Identify which cell holds the provided text, then report its [x, y] central coordinate. 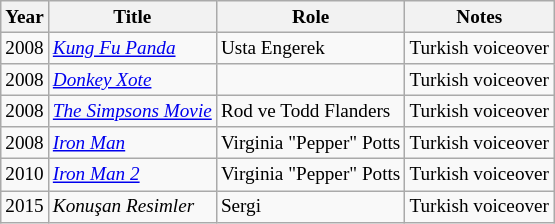
Iron Man 2 [132, 175]
Kung Fu Panda [132, 48]
Title [132, 17]
Role [310, 17]
Usta Engerek [310, 48]
Sergi [310, 206]
Iron Man [132, 143]
Notes [480, 17]
Konuşan Resimler [132, 206]
2015 [25, 206]
Rod ve Todd Flanders [310, 111]
Year [25, 17]
Donkey Xote [132, 80]
The Simpsons Movie [132, 111]
2010 [25, 175]
